For the text-containing cell, return its midpoint in [x, y] coordinate format. 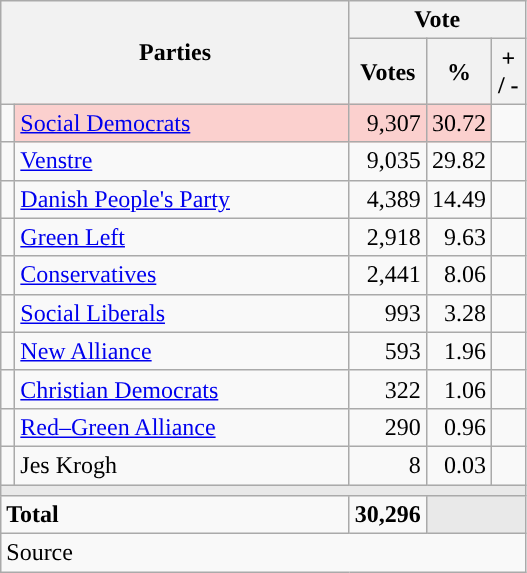
Danish People's Party [182, 199]
290 [388, 427]
593 [388, 351]
9,035 [388, 161]
1.06 [458, 389]
8.06 [458, 275]
+ / - [508, 72]
Vote [437, 20]
14.49 [458, 199]
Christian Democrats [182, 389]
Votes [388, 72]
9.63 [458, 237]
1.96 [458, 351]
9,307 [388, 123]
0.03 [458, 465]
Total [176, 515]
Social Liberals [182, 313]
4,389 [388, 199]
8 [388, 465]
Green Left [182, 237]
Social Democrats [182, 123]
322 [388, 389]
2,441 [388, 275]
New Alliance [182, 351]
Parties [176, 52]
Venstre [182, 161]
30,296 [388, 515]
Red–Green Alliance [182, 427]
30.72 [458, 123]
Jes Krogh [182, 465]
993 [388, 313]
0.96 [458, 427]
Source [263, 553]
29.82 [458, 161]
Conservatives [182, 275]
% [458, 72]
2,918 [388, 237]
3.28 [458, 313]
